Return the (x, y) coordinate for the center point of the cell that contains the specified text.  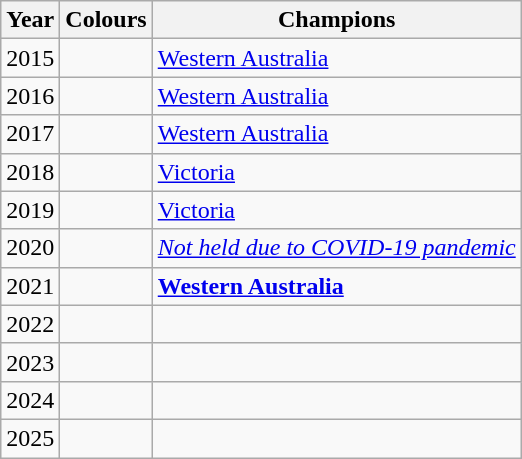
2021 (30, 286)
2019 (30, 210)
2015 (30, 58)
Not held due to COVID-19 pandemic (336, 248)
2025 (30, 438)
2022 (30, 324)
Colours (106, 20)
2017 (30, 134)
2024 (30, 400)
2016 (30, 96)
Champions (336, 20)
2018 (30, 172)
2020 (30, 248)
Year (30, 20)
2023 (30, 362)
